Identify which cell holds the provided text, then report its [x, y] central coordinate. 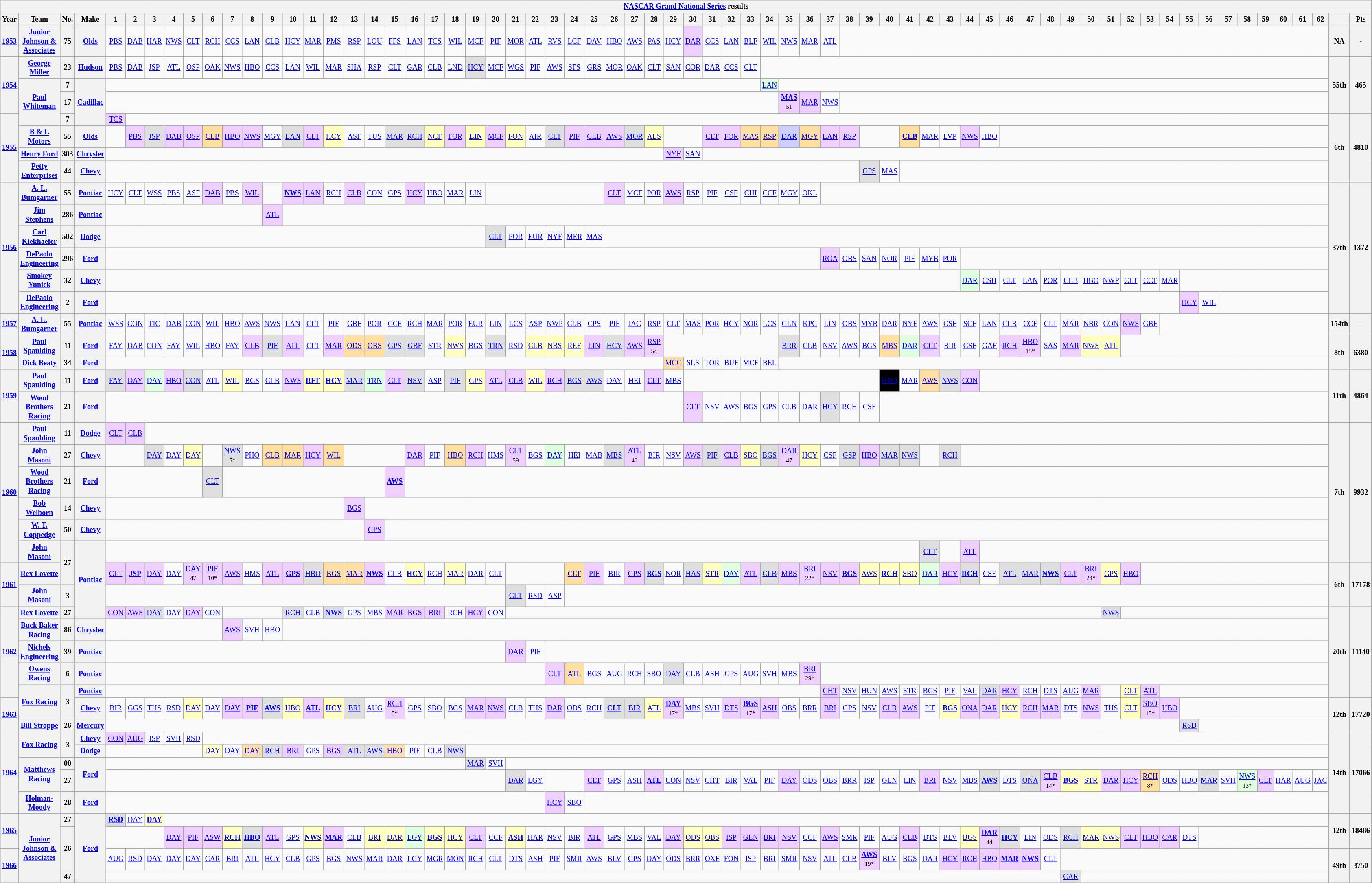
16 [415, 20]
465 [1361, 85]
48 [1050, 20]
1957 [10, 324]
51 [1111, 20]
SHA [354, 68]
Dick Beaty [39, 363]
1 [116, 20]
GSP [850, 456]
OXF [712, 859]
RSP54 [654, 346]
1954 [10, 85]
4 [173, 20]
00 [68, 764]
11th [1339, 396]
CHI [751, 193]
22 [536, 20]
BRI29* [810, 674]
1955 [10, 148]
36 [810, 20]
AWS19* [869, 859]
MGR [435, 859]
CLT59 [516, 456]
PHO [252, 456]
CPS [594, 324]
Henry Ford [39, 154]
No. [68, 20]
49th [1339, 865]
1953 [10, 41]
SAS [1050, 346]
NCF [435, 137]
TUS [374, 137]
Owens Racing [39, 674]
1958 [10, 353]
35 [790, 20]
Holman-Moody [39, 803]
SBO15* [1150, 708]
9932 [1361, 493]
53 [1150, 20]
TOR [712, 363]
KPC [810, 324]
4810 [1361, 148]
HAS [693, 574]
17720 [1361, 715]
56 [1209, 20]
RCH5* [395, 708]
8 [252, 20]
18 [455, 20]
Cadillac [90, 102]
62 [1320, 20]
NWS13* [1247, 781]
DAY47 [193, 574]
HBO15* [1030, 346]
MON [455, 859]
Nichels Engineering [39, 652]
Smokey Yunick [39, 280]
NA [1339, 41]
DAR47 [790, 456]
20th [1339, 652]
FFS [395, 41]
1966 [10, 865]
DAV [594, 41]
NWS5* [233, 456]
SLS [693, 363]
BLF [751, 41]
33 [751, 20]
CSH [989, 280]
46 [1010, 20]
Hudson [90, 68]
41 [910, 20]
24 [574, 20]
NBR [1091, 324]
1965 [10, 831]
CLB14* [1050, 781]
MAS51 [790, 102]
PIF10* [212, 574]
31 [712, 20]
LCF [574, 41]
154th [1339, 324]
DAR44 [989, 837]
1961 [10, 585]
52 [1131, 20]
PMS [334, 41]
ALS [654, 137]
Bob Welborn [39, 508]
Year [10, 20]
Petty Enterprises [39, 171]
NASCAR Grand National Series results [686, 7]
5 [193, 20]
RVS [554, 41]
38 [850, 20]
LND [455, 68]
1964 [10, 773]
1962 [10, 652]
BGS17* [751, 708]
8th [1339, 353]
GAR [415, 68]
AIR [536, 137]
RCH8* [1150, 781]
14th [1339, 773]
Mercury [90, 725]
19 [476, 20]
LOU [374, 41]
BUF [731, 363]
30 [693, 20]
BRI22* [810, 574]
BEL [770, 363]
Carl Kiekhaefer [39, 237]
296 [68, 259]
13 [354, 20]
1963 [10, 715]
54 [1170, 20]
Pts [1361, 20]
Jim Stephens [39, 215]
17178 [1361, 585]
59 [1266, 20]
ROA [830, 259]
Team [39, 20]
11140 [1361, 652]
25 [594, 20]
9 [273, 20]
4864 [1361, 396]
Matthews Racing [39, 774]
1959 [10, 396]
1372 [1361, 248]
W. T. Coppedge [39, 530]
OKL [810, 193]
10 [293, 20]
20 [496, 20]
MAB [594, 456]
40 [890, 20]
303 [68, 154]
GRS [594, 68]
George Miller [39, 68]
LVP [950, 137]
37 [830, 20]
60 [1284, 20]
GGS [135, 708]
58 [1247, 20]
37th [1339, 248]
GAF [989, 346]
SCF [969, 324]
75 [68, 41]
3750 [1361, 865]
61 [1302, 20]
PAS [654, 41]
SFS [574, 68]
55th [1339, 85]
6380 [1361, 353]
BRI24* [1091, 574]
1960 [10, 493]
86 [68, 630]
HUN [869, 691]
45 [989, 20]
49 [1071, 20]
502 [68, 237]
43 [950, 20]
COR [693, 68]
12 [334, 20]
57 [1228, 20]
B & L Motors [39, 137]
15 [395, 20]
7th [1339, 493]
18486 [1361, 831]
Make [90, 20]
42 [930, 20]
Paul Whiteman [39, 102]
Buck Baker Racing [39, 630]
29 [673, 20]
286 [68, 215]
MER [574, 237]
ASW [212, 837]
TIC [155, 324]
17066 [1361, 773]
NBS [554, 346]
MCC [673, 363]
Bill Stroppe [39, 725]
1956 [10, 248]
WGS [516, 68]
ATL43 [635, 456]
DAY17* [673, 708]
